Locate the cell with the specified text and output its (X, Y) center coordinate. 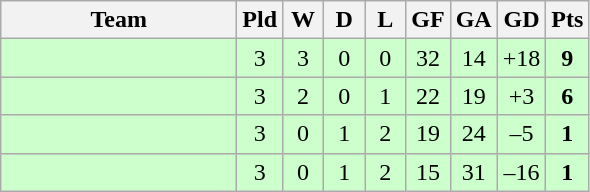
+3 (522, 96)
–16 (522, 172)
GD (522, 20)
14 (474, 58)
22 (428, 96)
+18 (522, 58)
32 (428, 58)
Pld (260, 20)
L (386, 20)
6 (568, 96)
Team (119, 20)
GA (474, 20)
9 (568, 58)
GF (428, 20)
24 (474, 134)
W (304, 20)
Pts (568, 20)
–5 (522, 134)
D (344, 20)
15 (428, 172)
31 (474, 172)
